From the cell containing the given text, extract its center point as (x, y) coordinate. 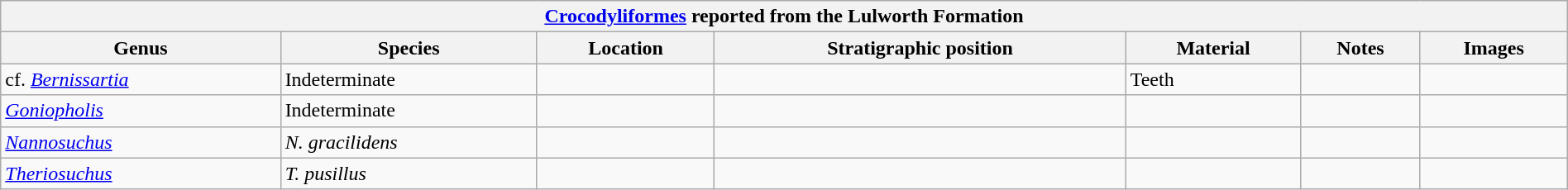
Theriosuchus (141, 173)
Nannosuchus (141, 142)
T. pusillus (409, 173)
Crocodyliformes reported from the Lulworth Formation (784, 17)
Species (409, 48)
N. gracilidens (409, 142)
Images (1494, 48)
Teeth (1213, 79)
Material (1213, 48)
Notes (1360, 48)
Stratigraphic position (920, 48)
Location (625, 48)
cf. Bernissartia (141, 79)
Genus (141, 48)
Goniopholis (141, 111)
